Locate the cell with the specified text and output its [x, y] center coordinate. 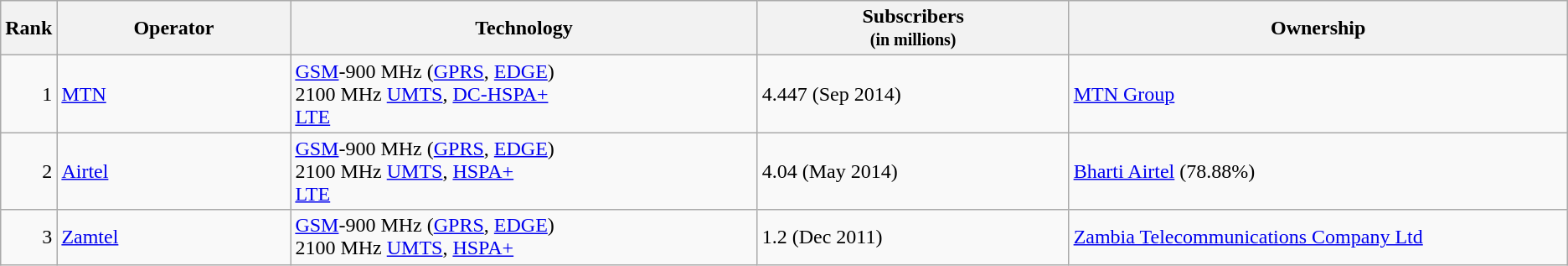
3 [28, 237]
4.04 (May 2014) [913, 171]
Bharti Airtel (78.88%) [1318, 171]
2 [28, 171]
Ownership [1318, 29]
Subscribers(in millions) [913, 29]
Rank [28, 29]
Zamtel [174, 237]
4.447 (Sep 2014) [913, 94]
Operator [174, 29]
Airtel [174, 171]
1 [28, 94]
GSM-900 MHz (GPRS, EDGE)2100 MHz UMTS, DC-HSPA+LTE [524, 94]
1.2 (Dec 2011) [913, 237]
MTN [174, 94]
MTN Group [1318, 94]
GSM-900 MHz (GPRS, EDGE)2100 MHz UMTS, HSPA+ [524, 237]
Technology [524, 29]
Zambia Telecommunications Company Ltd [1318, 237]
GSM-900 MHz (GPRS, EDGE)2100 MHz UMTS, HSPA+LTE [524, 171]
